Provide the (x, y) coordinate of the cell's center where the given text is located.  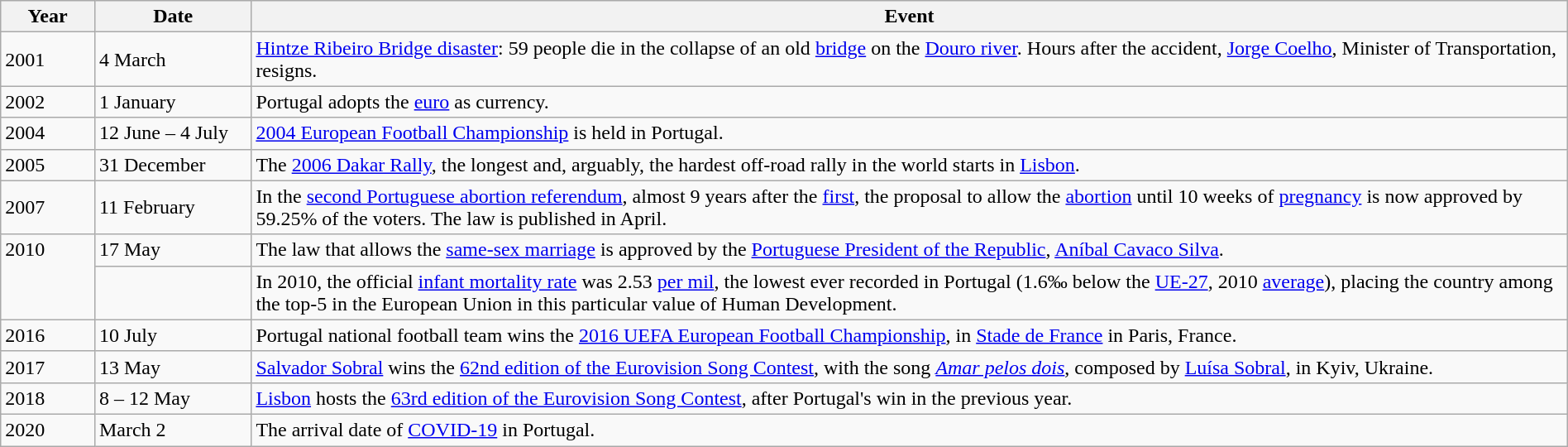
Portugal adopts the euro as currency. (910, 102)
12 June – 4 July (172, 133)
8 – 12 May (172, 398)
Event (910, 17)
2004 (48, 133)
March 2 (172, 430)
The law that allows the same-sex marriage is approved by the Portuguese President of the Republic, Aníbal Cavaco Silva. (910, 250)
Year (48, 17)
31 December (172, 165)
2004 European Football Championship is held in Portugal. (910, 133)
17 May (172, 250)
The arrival date of COVID-19 in Portugal. (910, 430)
The 2006 Dakar Rally, the longest and, arguably, the hardest off-road rally in the world starts in Lisbon. (910, 165)
Portugal national football team wins the 2016 UEFA European Football Championship, in Stade de France in Paris, France. (910, 335)
2005 (48, 165)
2010 (48, 276)
Lisbon hosts the 63rd edition of the Eurovision Song Contest, after Portugal's win in the previous year. (910, 398)
Date (172, 17)
2020 (48, 430)
2018 (48, 398)
2001 (48, 60)
10 July (172, 335)
2017 (48, 367)
Salvador Sobral wins the 62nd edition of the Eurovision Song Contest, with the song Amar pelos dois, composed by Luísa Sobral, in Kyiv, Ukraine. (910, 367)
11 February (172, 207)
13 May (172, 367)
1 January (172, 102)
4 March (172, 60)
2016 (48, 335)
2007 (48, 207)
2002 (48, 102)
